Return the (X, Y) coordinate for the center point of the cell that contains the specified text.  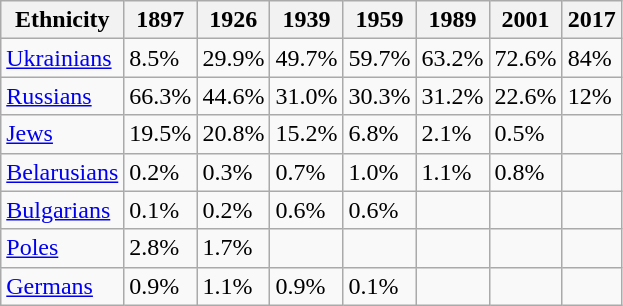
1926 (234, 20)
1939 (306, 20)
29.9% (234, 58)
0.7% (306, 172)
20.8% (234, 134)
1989 (452, 20)
49.7% (306, 58)
44.6% (234, 96)
1.7% (234, 248)
Poles (62, 248)
Jews (62, 134)
1959 (380, 20)
59.7% (380, 58)
30.3% (380, 96)
1.0% (380, 172)
2.8% (160, 248)
2017 (592, 20)
2.1% (452, 134)
Bulgarians (62, 210)
63.2% (452, 58)
0.8% (526, 172)
19.5% (160, 134)
Germans (62, 286)
Ukrainians (62, 58)
31.2% (452, 96)
84% (592, 58)
6.8% (380, 134)
Belarusians (62, 172)
8.5% (160, 58)
66.3% (160, 96)
22.6% (526, 96)
72.6% (526, 58)
Russians (62, 96)
12% (592, 96)
0.3% (234, 172)
15.2% (306, 134)
Ethnicity (62, 20)
31.0% (306, 96)
1897 (160, 20)
2001 (526, 20)
0.5% (526, 134)
